Locate the cell with the specified text and output its [x, y] center coordinate. 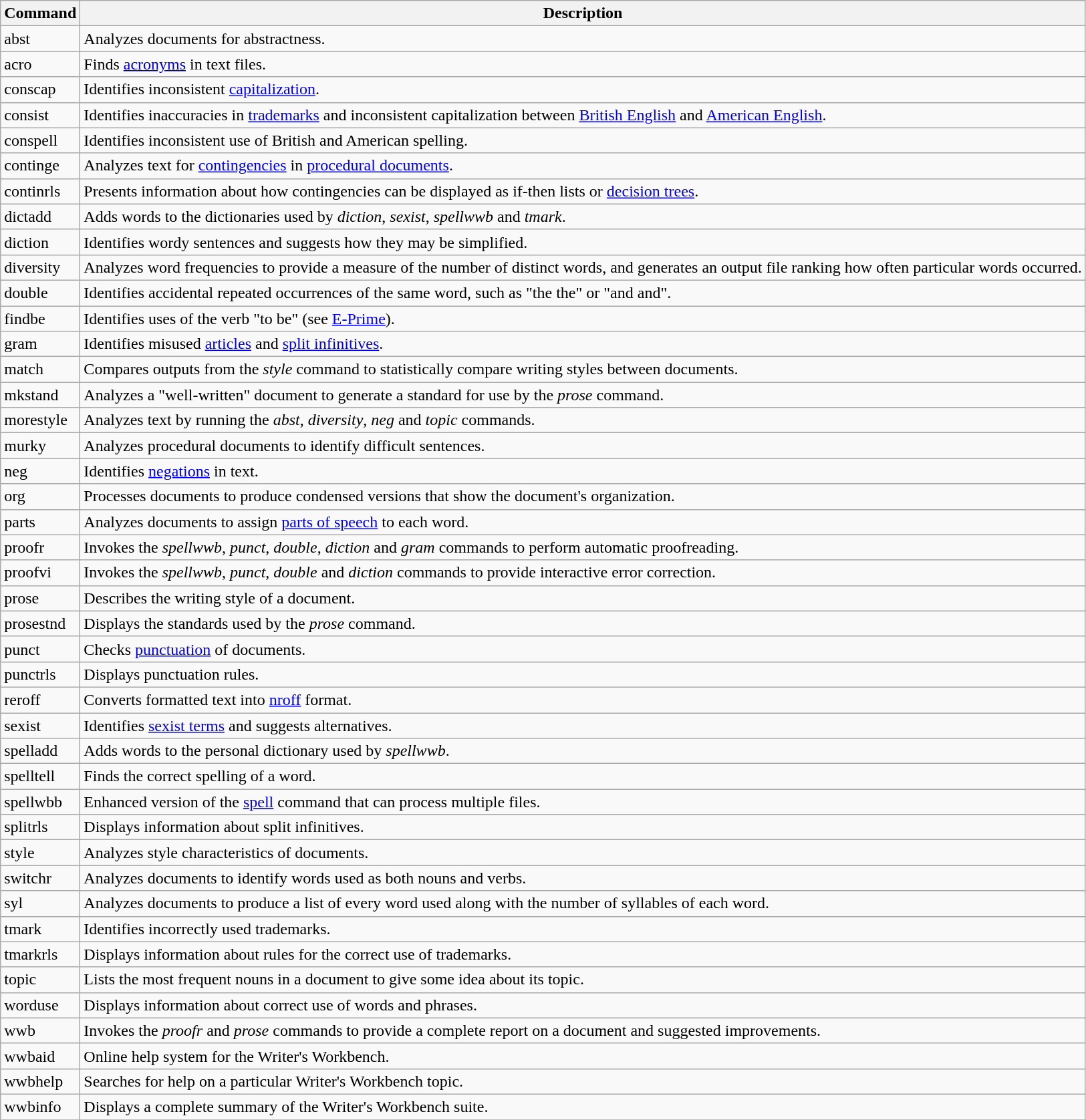
Searches for help on a particular Writer's Workbench topic. [583, 1081]
Identifies inaccuracies in trademarks and inconsistent capitalization between British English and American English. [583, 115]
Description [583, 13]
worduse [40, 1005]
Online help system for the Writer's Workbench. [583, 1056]
gram [40, 344]
style [40, 853]
abst [40, 39]
conscap [40, 90]
Enhanced version of the spell command that can process multiple files. [583, 802]
Converts formatted text into nroff format. [583, 700]
diversity [40, 267]
consist [40, 115]
prose [40, 598]
Displays the standards used by the prose command. [583, 623]
Identifies inconsistent capitalization. [583, 90]
proofvi [40, 573]
wwb [40, 1030]
Identifies accidental repeated occurrences of the same word, such as "the the" or "and and". [583, 293]
wwbinfo [40, 1107]
Checks punctuation of documents. [583, 649]
sexist [40, 725]
double [40, 293]
wwbhelp [40, 1081]
wwbaid [40, 1056]
Identifies wordy sentences and suggests how they may be simplified. [583, 242]
spellwbb [40, 802]
Analyzes procedural documents to identify difficult sentences. [583, 446]
switchr [40, 878]
Identifies negations in text. [583, 471]
Presents information about how contingencies can be displayed as if-then lists or decision trees. [583, 191]
Finds the correct spelling of a word. [583, 777]
Finds acronyms in text files. [583, 64]
Analyzes documents to identify words used as both nouns and verbs. [583, 878]
prosestnd [40, 623]
Displays information about correct use of words and phrases. [583, 1005]
Invokes the proofr and prose commands to provide a complete report on a document and suggested improvements. [583, 1030]
findbe [40, 319]
syl [40, 903]
Analyzes a "well-written" document to generate a standard for use by the prose command. [583, 395]
Lists the most frequent nouns in a document to give some idea about its topic. [583, 980]
splitrls [40, 827]
Invokes the spellwwb, punct, double and diction commands to provide interactive error correction. [583, 573]
proofr [40, 547]
continge [40, 166]
Displays a complete summary of the Writer's Workbench suite. [583, 1107]
Displays information about rules for the correct use of trademarks. [583, 954]
continrls [40, 191]
parts [40, 522]
topic [40, 980]
Analyzes documents for abstractness. [583, 39]
Processes documents to produce condensed versions that show the document's organization. [583, 497]
diction [40, 242]
Analyzes documents to assign parts of speech to each word. [583, 522]
Command [40, 13]
spelltell [40, 777]
tmark [40, 929]
Adds words to the dictionaries used by diction, sexist, spellwwb and tmark. [583, 217]
dictadd [40, 217]
Identifies incorrectly used trademarks. [583, 929]
tmarkrls [40, 954]
org [40, 497]
match [40, 370]
spelladd [40, 751]
Displays punctuation rules. [583, 674]
acro [40, 64]
Identifies uses of the verb "to be" (see E-Prime). [583, 319]
punctrls [40, 674]
Displays information about split infinitives. [583, 827]
Analyzes text for contingencies in procedural documents. [583, 166]
Invokes the spellwwb, punct, double, diction and gram commands to perform automatic proofreading. [583, 547]
Compares outputs from the style command to statistically compare writing styles between documents. [583, 370]
Identifies inconsistent use of British and American spelling. [583, 140]
Describes the writing style of a document. [583, 598]
Analyzes text by running the abst, diversity, neg and topic commands. [583, 420]
Analyzes documents to produce a list of every word used along with the number of syllables of each word. [583, 903]
mkstand [40, 395]
neg [40, 471]
reroff [40, 700]
punct [40, 649]
murky [40, 446]
Identifies sexist terms and suggests alternatives. [583, 725]
Adds words to the personal dictionary used by spellwwb. [583, 751]
morestyle [40, 420]
conspell [40, 140]
Identifies misused articles and split infinitives. [583, 344]
Analyzes style characteristics of documents. [583, 853]
